Identify which cell holds the provided text, then report its (X, Y) central coordinate. 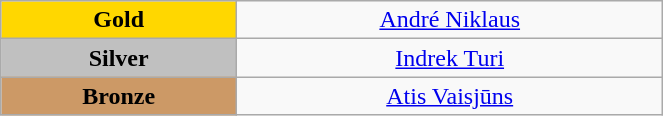
Gold (119, 20)
Atis Vaisjūns (450, 96)
Indrek Turi (450, 58)
Silver (119, 58)
André Niklaus (450, 20)
Bronze (119, 96)
